Extract the [X, Y] coordinate from the center of the cell holding the provided text.  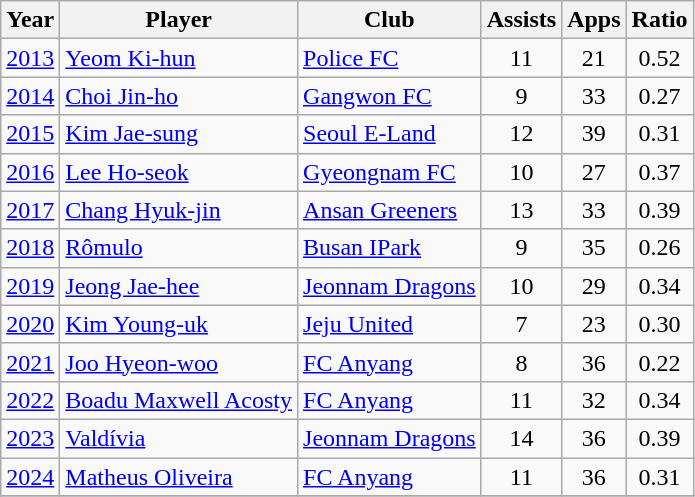
2017 [30, 210]
Boadu Maxwell Acosty [179, 400]
2024 [30, 477]
Matheus Oliveira [179, 477]
27 [594, 172]
Police FC [390, 58]
35 [594, 248]
Lee Ho-seok [179, 172]
Kim Young-uk [179, 324]
Player [179, 20]
Choi Jin-ho [179, 96]
Assists [521, 20]
0.30 [660, 324]
29 [594, 286]
0.22 [660, 362]
13 [521, 210]
23 [594, 324]
2022 [30, 400]
12 [521, 134]
Gangwon FC [390, 96]
2016 [30, 172]
2021 [30, 362]
Rômulo [179, 248]
Joo Hyeon-woo [179, 362]
0.27 [660, 96]
Ratio [660, 20]
2020 [30, 324]
2019 [30, 286]
Kim Jae-sung [179, 134]
0.37 [660, 172]
2013 [30, 58]
21 [594, 58]
Seoul E-Land [390, 134]
Year [30, 20]
0.52 [660, 58]
Apps [594, 20]
Jeong Jae-hee [179, 286]
2023 [30, 438]
Jeju United [390, 324]
2015 [30, 134]
39 [594, 134]
Busan IPark [390, 248]
7 [521, 324]
8 [521, 362]
14 [521, 438]
2014 [30, 96]
Ansan Greeners [390, 210]
Club [390, 20]
Gyeongnam FC [390, 172]
32 [594, 400]
Yeom Ki-hun [179, 58]
Chang Hyuk-jin [179, 210]
0.26 [660, 248]
Valdívia [179, 438]
2018 [30, 248]
